From the cell containing the given text, extract its center point as [x, y] coordinate. 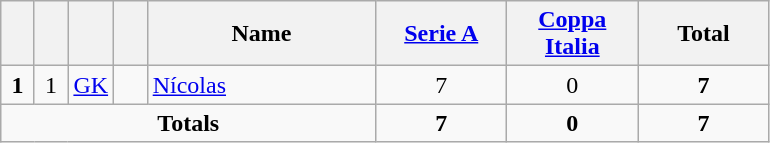
Nícolas [262, 85]
Coppa Italia [572, 34]
Totals [188, 123]
GK [91, 85]
Serie A [442, 34]
Name [262, 34]
Total [704, 34]
